Pinpoint the cell where the given text exists, returning its (X, Y) midpoint coordinate. 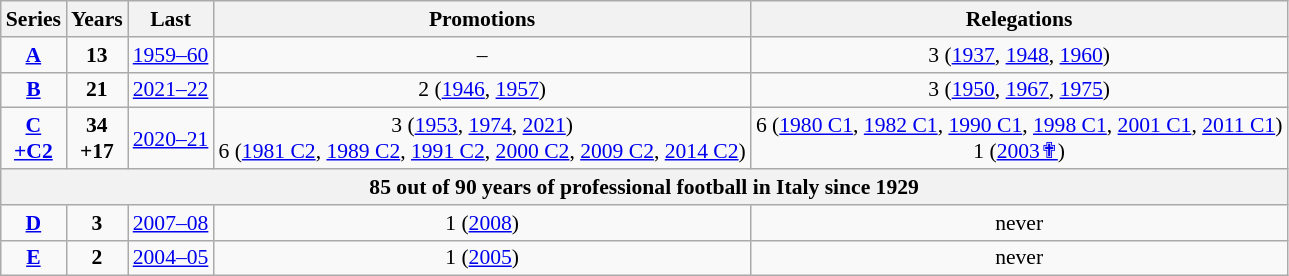
2 (1946, 1957) (482, 90)
3 (1950, 1967, 1975) (1020, 90)
3 (1937, 1948, 1960) (1020, 55)
1959–60 (171, 55)
85 out of 90 years of professional football in Italy since 1929 (644, 187)
6 (1980 C1, 1982 C1, 1990 C1, 1998 C1, 2001 C1, 2011 C1) 1 (2003✟) (1020, 138)
Last (171, 19)
B (34, 90)
E (34, 258)
1 (2008) (482, 223)
– (482, 55)
3 (1953, 1974, 2021) 6 (1981 C2, 1989 C2, 1991 C2, 2000 C2, 2009 C2, 2014 C2) (482, 138)
C+C2 (34, 138)
Relegations (1020, 19)
34+17 (97, 138)
2004–05 (171, 258)
2021–22 (171, 90)
2007–08 (171, 223)
D (34, 223)
3 (97, 223)
13 (97, 55)
1 (2005) (482, 258)
Promotions (482, 19)
Series (34, 19)
Years (97, 19)
2 (97, 258)
21 (97, 90)
A (34, 55)
2020–21 (171, 138)
